Return the [x, y] coordinate for the center point of the cell that contains the specified text.  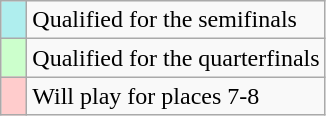
Qualified for the quarterfinals [176, 58]
Qualified for the semifinals [176, 20]
Will play for places 7-8 [176, 96]
